Output the (x, y) coordinate of the center of the cell containing the given text.  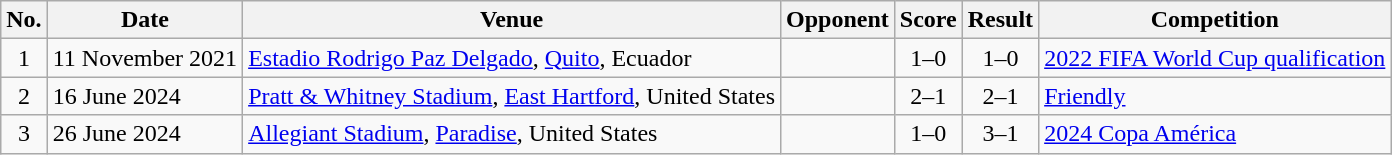
Estadio Rodrigo Paz Delgado, Quito, Ecuador (512, 58)
16 June 2024 (144, 96)
2022 FIFA World Cup qualification (1215, 58)
11 November 2021 (144, 58)
Opponent (838, 20)
3–1 (1000, 134)
1 (24, 58)
Score (928, 20)
3 (24, 134)
2 (24, 96)
Competition (1215, 20)
2024 Copa América (1215, 134)
No. (24, 20)
Friendly (1215, 96)
Pratt & Whitney Stadium, East Hartford, United States (512, 96)
Date (144, 20)
Result (1000, 20)
26 June 2024 (144, 134)
Venue (512, 20)
Allegiant Stadium, Paradise, United States (512, 134)
